Search for the cell housing the specified text and yield its [x, y] center coordinate. 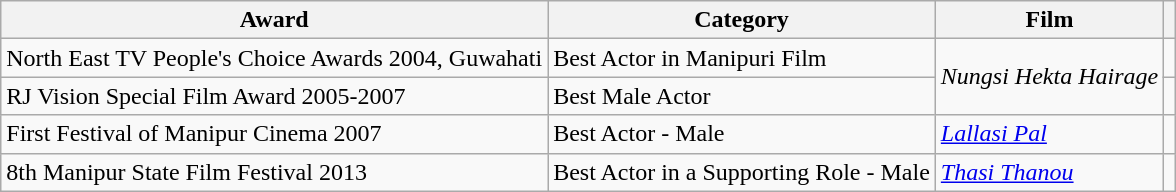
Lallasi Pal [1049, 134]
Best Actor - Male [742, 134]
Best Actor in a Supporting Role - Male [742, 172]
North East TV People's Choice Awards 2004, Guwahati [274, 58]
Nungsi Hekta Hairage [1049, 77]
Best Actor in Manipuri Film [742, 58]
Film [1049, 20]
RJ Vision Special Film Award 2005-2007 [274, 96]
Award [274, 20]
Thasi Thanou [1049, 172]
Category [742, 20]
8th Manipur State Film Festival 2013 [274, 172]
First Festival of Manipur Cinema 2007 [274, 134]
Best Male Actor [742, 96]
